Capture the cell that displays the provided text and extract its [x, y] central coordinate. 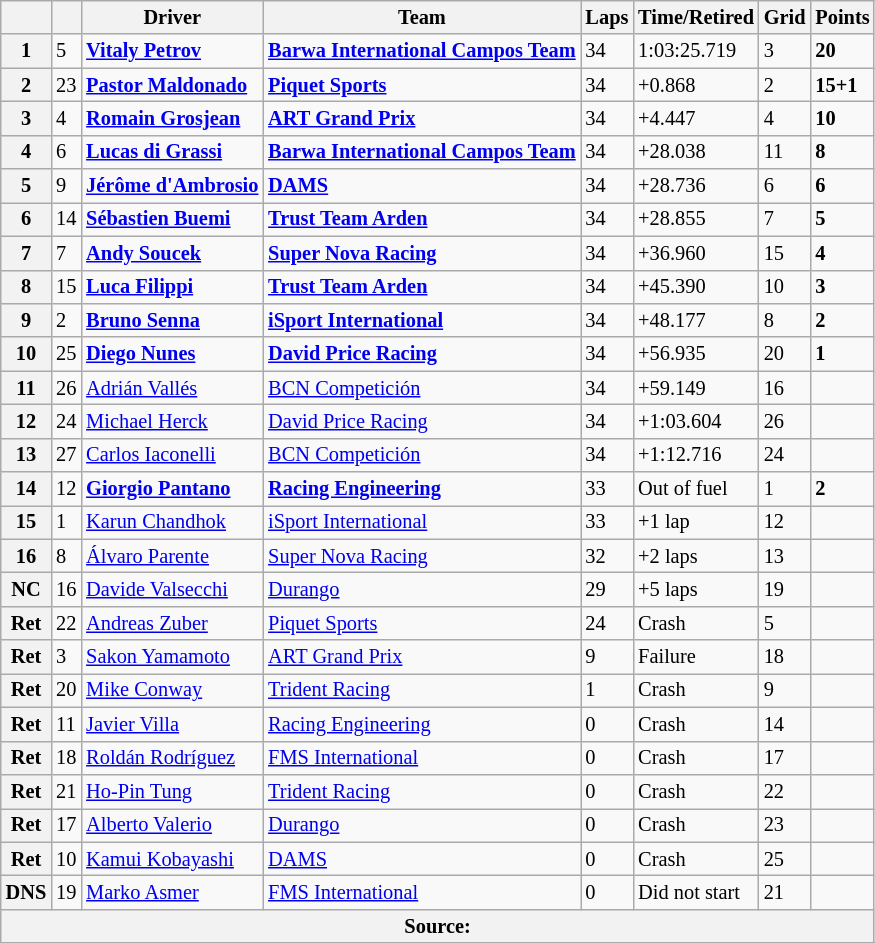
Karun Chandhok [172, 522]
Pastor Maldonado [172, 85]
Ho-Pin Tung [172, 791]
Diego Nunes [172, 354]
+1:03.604 [696, 421]
+1 lap [696, 522]
15+1 [842, 85]
Sakon Yamamoto [172, 657]
Carlos Iaconelli [172, 455]
27 [66, 455]
+56.935 [696, 354]
Points [842, 17]
Laps [608, 17]
+0.868 [696, 85]
+45.390 [696, 287]
Romain Grosjean [172, 118]
Time/Retired [696, 17]
Andreas Zuber [172, 623]
+2 laps [696, 556]
Driver [172, 17]
+28.038 [696, 152]
Out of fuel [696, 489]
+1:12.716 [696, 455]
+28.736 [696, 186]
Bruno Senna [172, 320]
+28.855 [696, 219]
Marko Asmer [172, 892]
Vitaly Petrov [172, 51]
Grid [785, 17]
32 [608, 556]
+59.149 [696, 388]
Adrián Vallés [172, 388]
+36.960 [696, 253]
Mike Conway [172, 690]
Failure [696, 657]
Did not start [696, 892]
Michael Herck [172, 421]
NC [26, 589]
Lucas di Grassi [172, 152]
+5 laps [696, 589]
DNS [26, 892]
Sébastien Buemi [172, 219]
Giorgio Pantano [172, 489]
Jérôme d'Ambrosio [172, 186]
1:03:25.719 [696, 51]
Javier Villa [172, 724]
+4.447 [696, 118]
29 [608, 589]
Alberto Valerio [172, 825]
Luca Filippi [172, 287]
Team [422, 17]
+48.177 [696, 320]
Davide Valsecchi [172, 589]
Roldán Rodríguez [172, 758]
Source: [438, 926]
Álvaro Parente [172, 556]
Andy Soucek [172, 253]
Kamui Kobayashi [172, 859]
